Find where the given text appears and provide that cell's center as [x, y] coordinate. 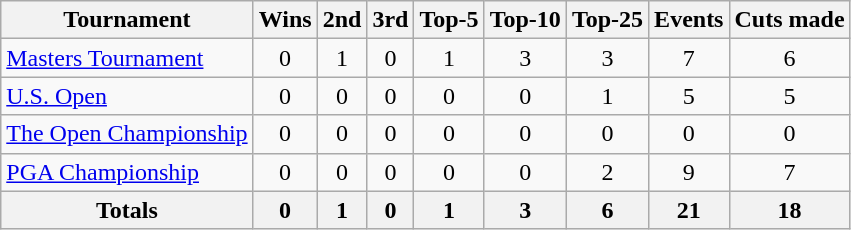
Top-5 [449, 20]
U.S. Open [127, 96]
3rd [390, 20]
2nd [342, 20]
PGA Championship [127, 172]
Masters Tournament [127, 58]
Events [689, 20]
18 [790, 210]
9 [689, 172]
The Open Championship [127, 134]
21 [689, 210]
Top-10 [525, 20]
Wins [285, 20]
Tournament [127, 20]
Top-25 [607, 20]
Cuts made [790, 20]
2 [607, 172]
Totals [127, 210]
